Search for the cell housing the specified text and yield its [x, y] center coordinate. 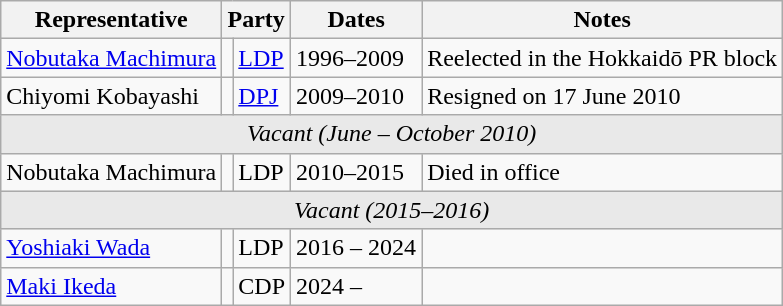
DPJ [262, 96]
2024 – [356, 286]
2009–2010 [356, 96]
Yoshiaki Wada [112, 248]
Reelected in the Hokkaidō PR block [602, 58]
Died in office [602, 172]
Party [256, 20]
Maki Ikeda [112, 286]
Dates [356, 20]
2010–2015 [356, 172]
Representative [112, 20]
Vacant (June – October 2010) [392, 134]
2016 – 2024 [356, 248]
1996–2009 [356, 58]
Notes [602, 20]
Chiyomi Kobayashi [112, 96]
CDP [262, 286]
Vacant (2015–2016) [392, 210]
Resigned on 17 June 2010 [602, 96]
